Scan for the cell matching the given text and deliver its [X, Y] coordinate at center. 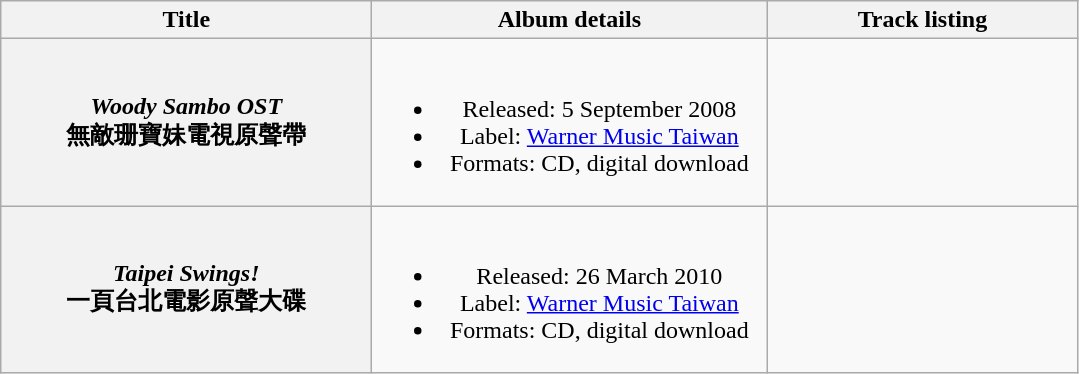
Taipei Swings!一頁台北電影原聲大碟 [186, 290]
Title [186, 20]
Woody Sambo OST無敵珊寶妹電視原聲帶 [186, 122]
Track listing [922, 20]
Released: 5 September 2008Label: Warner Music TaiwanFormats: CD, digital download [570, 122]
Released: 26 March 2010Label: Warner Music TaiwanFormats: CD, digital download [570, 290]
Album details [570, 20]
